Pinpoint the cell where the given text exists, returning its (x, y) midpoint coordinate. 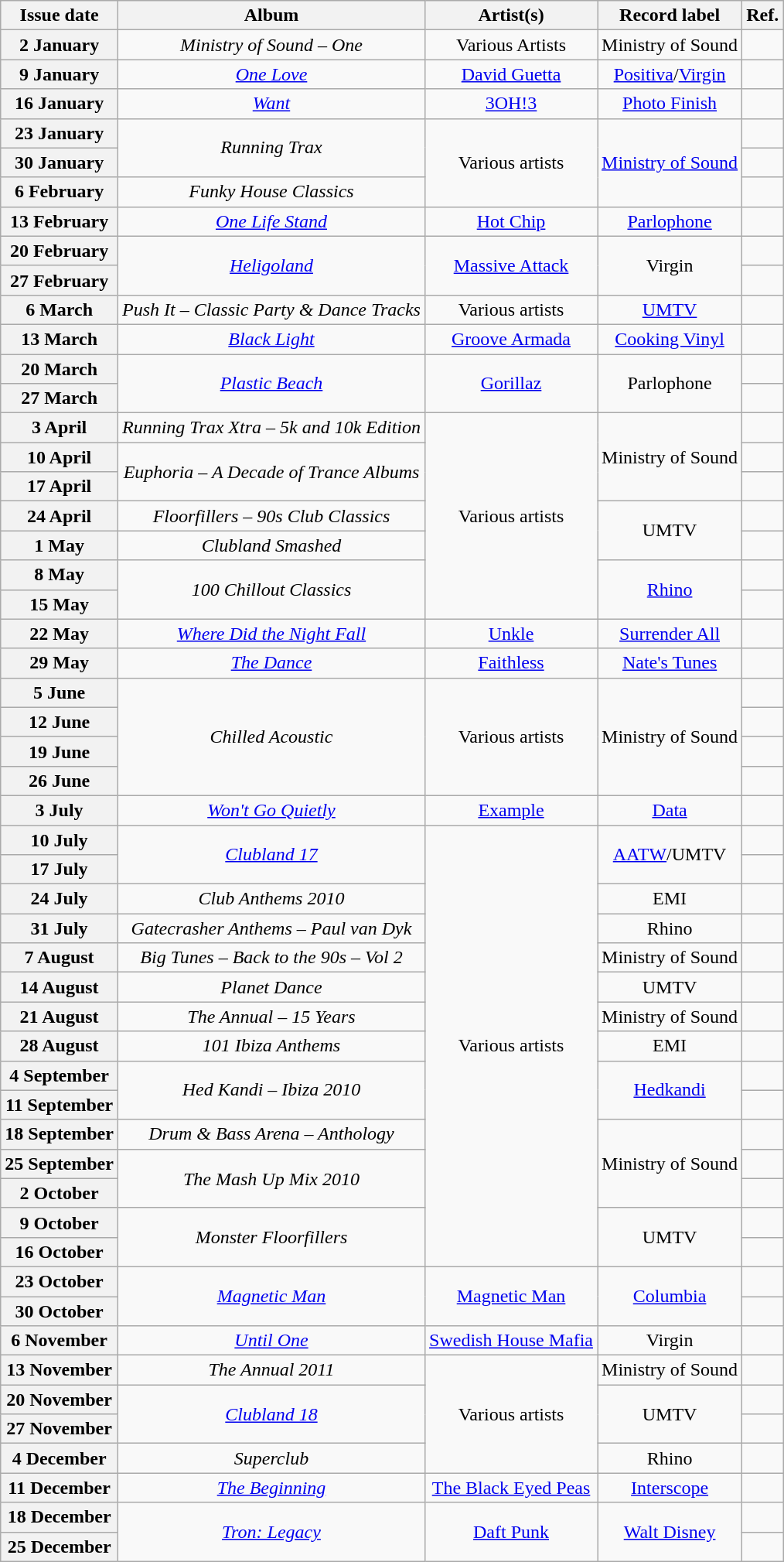
Groove Armada (512, 339)
20 March (60, 369)
Want (271, 104)
Data (670, 810)
9 January (60, 74)
Club Anthems 2010 (271, 899)
23 January (60, 133)
21 August (60, 1017)
10 July (60, 839)
Plastic Beach (271, 384)
Running Trax (271, 148)
8 May (60, 575)
Ministry of Sound – One (271, 45)
Clubland 17 (271, 854)
Planet Dance (271, 987)
3 April (60, 428)
Photo Finish (670, 104)
Push It – Classic Party & Dance Tracks (271, 309)
Hed Kandi – Ibiza 2010 (271, 1090)
11 September (60, 1105)
Daft Punk (512, 1532)
Gorillaz (512, 384)
17 July (60, 870)
11 December (60, 1488)
Chilled Acoustic (271, 737)
The Black Eyed Peas (512, 1488)
Big Tunes – Back to the 90s – Vol 2 (271, 958)
One Love (271, 74)
22 May (60, 634)
The Beginning (271, 1488)
AATW/UMTV (670, 854)
100 Chillout Classics (271, 590)
The Mash Up Mix 2010 (271, 1178)
24 July (60, 899)
Massive Attack (512, 265)
4 December (60, 1458)
Album (271, 15)
10 April (60, 457)
3 July (60, 810)
28 August (60, 1046)
25 September (60, 1164)
30 October (60, 1311)
Won't Go Quietly (271, 810)
The Dance (271, 663)
20 November (60, 1400)
Running Trax Xtra – 5k and 10k Edition (271, 428)
4 September (60, 1075)
Hot Chip (512, 221)
29 May (60, 663)
Ref. (762, 15)
6 February (60, 192)
30 January (60, 162)
Interscope (670, 1488)
Superclub (271, 1458)
Artist(s) (512, 15)
16 January (60, 104)
25 December (60, 1547)
27 March (60, 398)
Where Did the Night Fall (271, 634)
Black Light (271, 339)
Clubland 18 (271, 1414)
Drum & Bass Arena – Anthology (271, 1134)
David Guetta (512, 74)
Columbia (670, 1296)
Surrender All (670, 634)
Monster Floorfillers (271, 1237)
7 August (60, 958)
6 November (60, 1341)
Record label (670, 15)
27 February (60, 280)
19 June (60, 751)
2 October (60, 1193)
Euphoria – A Decade of Trance Albums (271, 472)
Unkle (512, 634)
18 September (60, 1134)
24 April (60, 516)
13 November (60, 1370)
3OH!3 (512, 104)
1 May (60, 545)
Faithless (512, 663)
101 Ibiza Anthems (271, 1046)
14 August (60, 987)
17 April (60, 487)
12 June (60, 722)
27 November (60, 1429)
Clubland Smashed (271, 545)
Positiva/Virgin (670, 74)
Swedish House Mafia (512, 1341)
9 October (60, 1222)
The Annual 2011 (271, 1370)
Example (512, 810)
Cooking Vinyl (670, 339)
6 March (60, 309)
Floorfillers – 90s Club Classics (271, 516)
5 June (60, 692)
31 July (60, 928)
Gatecrasher Anthems – Paul van Dyk (271, 928)
The Annual – 15 Years (271, 1017)
13 March (60, 339)
Various Artists (512, 45)
20 February (60, 251)
16 October (60, 1252)
23 October (60, 1281)
18 December (60, 1517)
Nate's Tunes (670, 663)
13 February (60, 221)
Tron: Legacy (271, 1532)
26 June (60, 781)
Hedkandi (670, 1090)
One Life Stand (271, 221)
2 January (60, 45)
Until One (271, 1341)
Issue date (60, 15)
15 May (60, 604)
Funky House Classics (271, 192)
Heligoland (271, 265)
Walt Disney (670, 1532)
